Capture the cell that displays the provided text and extract its (X, Y) central coordinate. 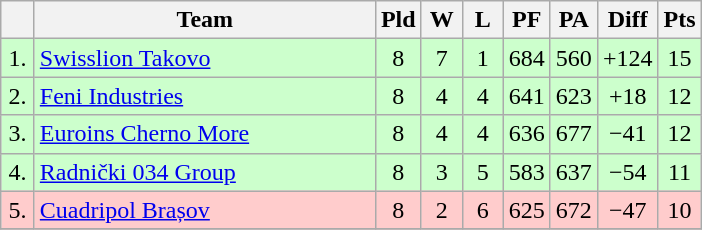
Radnički 034 Group (204, 172)
Pld (398, 20)
10 (680, 210)
L (482, 20)
−47 (628, 210)
−54 (628, 172)
Feni Industries (204, 96)
677 (574, 134)
3 (442, 172)
672 (574, 210)
PF (526, 20)
Swisslion Takovo (204, 58)
583 (526, 172)
1. (18, 58)
5. (18, 210)
623 (574, 96)
2 (442, 210)
2. (18, 96)
+18 (628, 96)
+124 (628, 58)
11 (680, 172)
PA (574, 20)
636 (526, 134)
625 (526, 210)
637 (574, 172)
5 (482, 172)
1 (482, 58)
15 (680, 58)
Cuadripol Brașov (204, 210)
641 (526, 96)
6 (482, 210)
3. (18, 134)
−41 (628, 134)
Pts (680, 20)
Diff (628, 20)
W (442, 20)
7 (442, 58)
560 (574, 58)
Team (204, 20)
684 (526, 58)
4. (18, 172)
Euroins Cherno More (204, 134)
